From the cell containing the given text, extract its center point as [X, Y] coordinate. 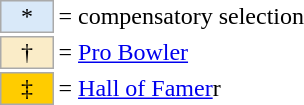
† [27, 52]
‡ [27, 88]
* [27, 16]
